Return the [X, Y] coordinate for the center point of the cell that contains the specified text.  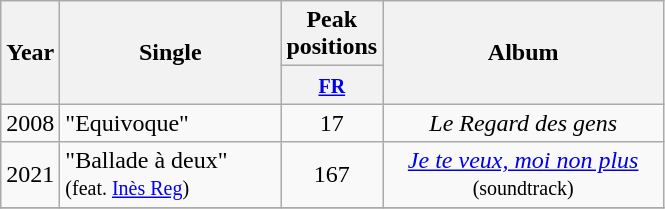
Le Regard des gens [524, 123]
167 [332, 174]
2021 [30, 174]
Je te veux, moi non plus (soundtrack) [524, 174]
"Equivoque" [170, 123]
"Ballade à deux" (feat. Inès Reg) [170, 174]
Peak positions [332, 34]
17 [332, 123]
Year [30, 52]
FR [332, 85]
Album [524, 52]
2008 [30, 123]
Single [170, 52]
